Scan for the cell matching the given text and deliver its [X, Y] coordinate at center. 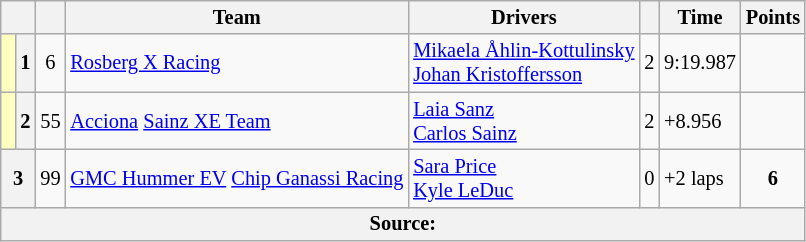
Drivers [524, 17]
55 [50, 121]
1 [26, 63]
Sara Price Kyle LeDuc [524, 178]
Time [700, 17]
9:19.987 [700, 63]
Laia Sanz Carlos Sainz [524, 121]
+2 laps [700, 178]
Rosberg X Racing [236, 63]
0 [649, 178]
Team [236, 17]
99 [50, 178]
GMC Hummer EV Chip Ganassi Racing [236, 178]
3 [18, 178]
Source: [403, 224]
+8.956 [700, 121]
Mikaela Åhlin-Kottulinsky Johan Kristoffersson [524, 63]
Points [773, 17]
Acciona Sainz XE Team [236, 121]
